Return (X, Y) of the center of cell containing provided text 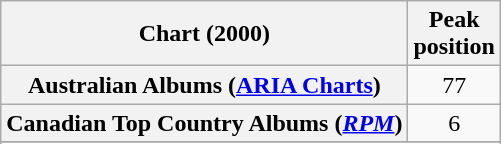
Australian Albums (ARIA Charts) (204, 85)
Chart (2000) (204, 34)
Canadian Top Country Albums (RPM) (204, 123)
Peakposition (454, 34)
77 (454, 85)
6 (454, 123)
